Determine the (X, Y) coordinate at the center of the cell enclosing the given text.  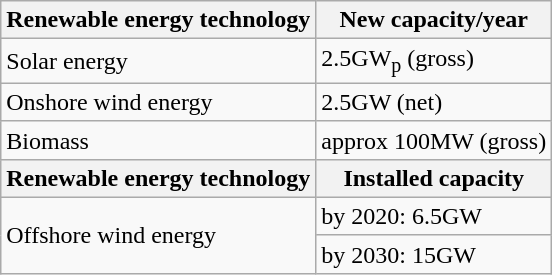
Offshore wind energy (158, 235)
2.5GW (net) (434, 102)
Solar energy (158, 61)
by 2030: 15GW (434, 254)
approx 100MW (gross) (434, 140)
New capacity/year (434, 20)
Biomass (158, 140)
Installed capacity (434, 178)
by 2020: 6.5GW (434, 216)
2.5GWp (gross) (434, 61)
Onshore wind energy (158, 102)
